Find where the given text appears and provide that cell's center as (x, y) coordinate. 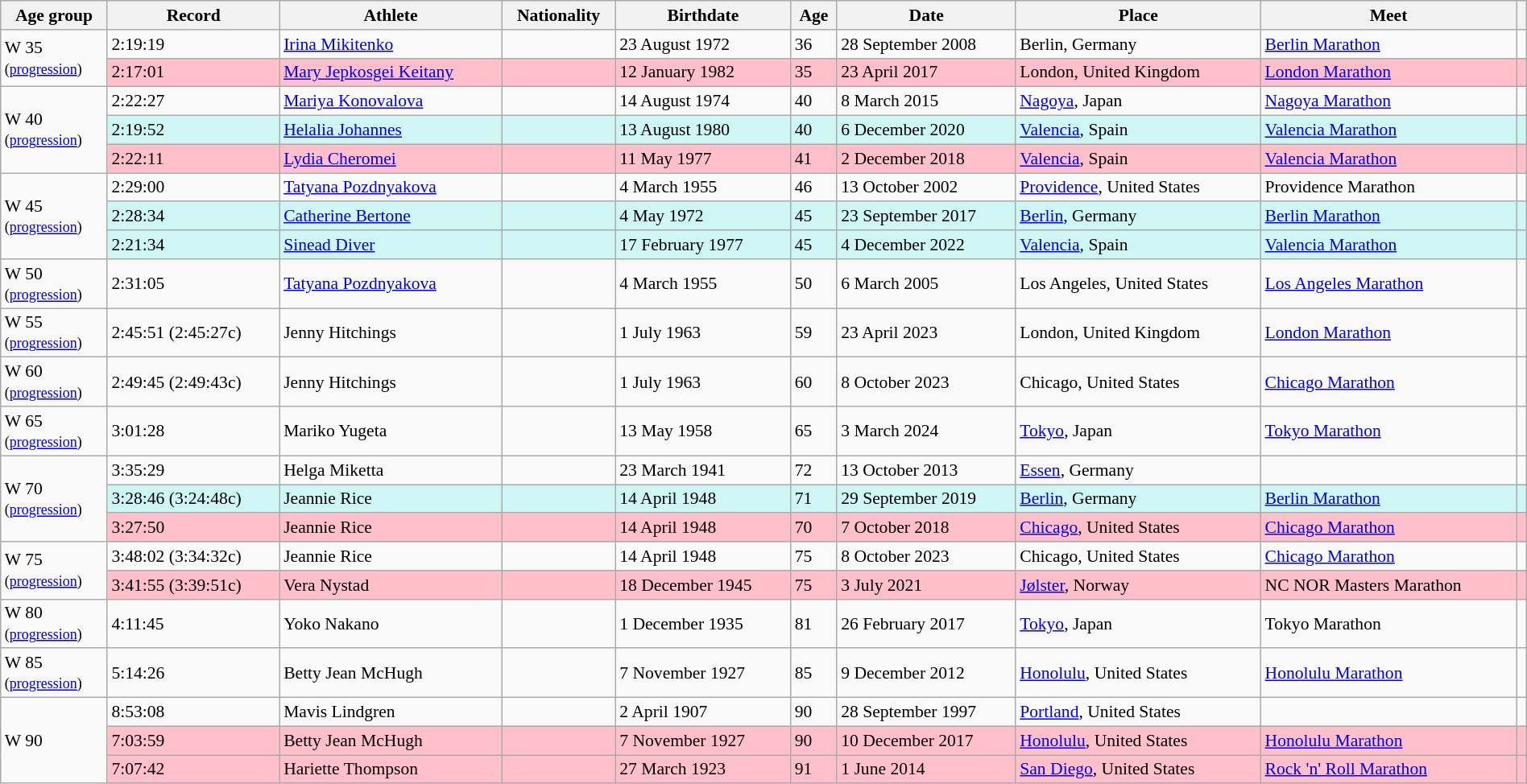
Providence Marathon (1388, 188)
13 October 2013 (926, 470)
8 March 2015 (926, 101)
85 (813, 673)
Essen, Germany (1138, 470)
81 (813, 623)
3:35:29 (193, 470)
6 December 2020 (926, 130)
11 May 1977 (703, 159)
Rock 'n' Roll Marathon (1388, 770)
2:21:34 (193, 245)
23 April 2023 (926, 333)
50 (813, 283)
14 August 1974 (703, 101)
3:27:50 (193, 528)
26 February 2017 (926, 623)
Helalia Johannes (391, 130)
Age (813, 15)
28 September 2008 (926, 44)
Date (926, 15)
Jølster, Norway (1138, 585)
Yoko Nakano (391, 623)
5:14:26 (193, 673)
91 (813, 770)
2:19:19 (193, 44)
Hariette Thompson (391, 770)
17 February 1977 (703, 245)
8:53:08 (193, 712)
60 (813, 382)
Record (193, 15)
3 March 2024 (926, 431)
W 90 (55, 741)
Los Angeles, United States (1138, 283)
Los Angeles Marathon (1388, 283)
2:49:45 (2:49:43c) (193, 382)
3:28:46 (3:24:48c) (193, 499)
Birthdate (703, 15)
3:48:02 (3:34:32c) (193, 556)
1 December 1935 (703, 623)
12 January 1982 (703, 72)
71 (813, 499)
2:22:11 (193, 159)
13 October 2002 (926, 188)
Mariya Konovalova (391, 101)
Vera Nystad (391, 585)
27 March 1923 (703, 770)
Mariko Yugeta (391, 431)
W 45 (progression) (55, 216)
18 December 1945 (703, 585)
Irina Mikitenko (391, 44)
6 March 2005 (926, 283)
Lydia Cheromei (391, 159)
65 (813, 431)
2:19:52 (193, 130)
2:28:34 (193, 217)
Catherine Bertone (391, 217)
Helga Miketta (391, 470)
Mary Jepkosgei Keitany (391, 72)
36 (813, 44)
35 (813, 72)
2 December 2018 (926, 159)
7 October 2018 (926, 528)
Athlete (391, 15)
41 (813, 159)
NC NOR Masters Marathon (1388, 585)
2:29:00 (193, 188)
Sinead Diver (391, 245)
2:17:01 (193, 72)
46 (813, 188)
Providence, United States (1138, 188)
3:41:55 (3:39:51c) (193, 585)
W 40 (progression) (55, 130)
13 August 1980 (703, 130)
2 April 1907 (703, 712)
7:03:59 (193, 741)
4:11:45 (193, 623)
2:22:27 (193, 101)
29 September 2019 (926, 499)
W 35 (progression) (55, 58)
W 70 (progression) (55, 499)
Age group (55, 15)
23 September 2017 (926, 217)
W 55 (progression) (55, 333)
Nationality (559, 15)
7:07:42 (193, 770)
W 60 (progression) (55, 382)
9 December 2012 (926, 673)
W 80 (progression) (55, 623)
23 August 1972 (703, 44)
70 (813, 528)
4 December 2022 (926, 245)
Mavis Lindgren (391, 712)
W 75 (progression) (55, 570)
3 July 2021 (926, 585)
Nagoya, Japan (1138, 101)
Meet (1388, 15)
2:31:05 (193, 283)
59 (813, 333)
28 September 1997 (926, 712)
10 December 2017 (926, 741)
W 85 (progression) (55, 673)
Place (1138, 15)
23 April 2017 (926, 72)
13 May 1958 (703, 431)
Nagoya Marathon (1388, 101)
San Diego, United States (1138, 770)
2:45:51 (2:45:27c) (193, 333)
23 March 1941 (703, 470)
3:01:28 (193, 431)
1 June 2014 (926, 770)
W 50 (progression) (55, 283)
72 (813, 470)
W 65 (progression) (55, 431)
4 May 1972 (703, 217)
Portland, United States (1138, 712)
